Output the [X, Y] coordinate of the center of the cell containing the given text.  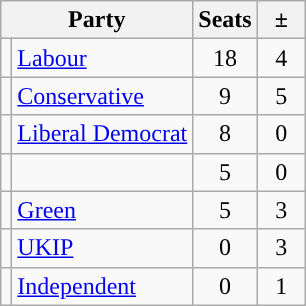
Party [97, 20]
4 [281, 58]
Liberal Democrat [102, 134]
9 [225, 96]
8 [225, 134]
Conservative [102, 96]
± [281, 20]
Independent [102, 286]
Green [102, 210]
UKIP [102, 248]
1 [281, 286]
Labour [102, 58]
18 [225, 58]
Seats [225, 20]
